From the cell containing the given text, extract its center point as (x, y) coordinate. 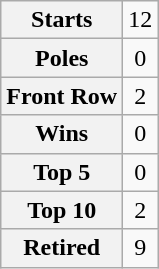
Front Row (62, 96)
9 (140, 248)
Top 10 (62, 210)
Wins (62, 134)
12 (140, 20)
Top 5 (62, 172)
Poles (62, 58)
Retired (62, 248)
Starts (62, 20)
